Find where the given text appears and provide that cell's center as [X, Y] coordinate. 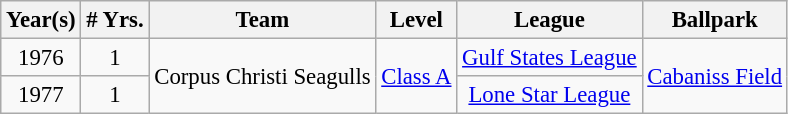
Corpus Christi Seagulls [262, 76]
Level [416, 20]
1977 [41, 95]
Team [262, 20]
Year(s) [41, 20]
Class A [416, 76]
# Yrs. [115, 20]
Gulf States League [550, 58]
1976 [41, 58]
Cabaniss Field [714, 76]
Ballpark [714, 20]
League [550, 20]
Lone Star League [550, 95]
